For the text-containing cell, return its midpoint in [X, Y] coordinate format. 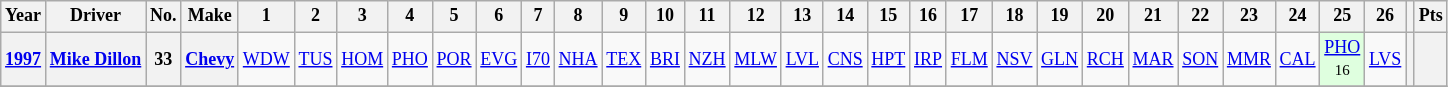
21 [1153, 16]
22 [1200, 16]
17 [969, 16]
EVG [499, 59]
18 [1014, 16]
2 [316, 16]
11 [707, 16]
6 [499, 16]
1 [266, 16]
15 [888, 16]
MMR [1250, 59]
33 [164, 59]
14 [845, 16]
23 [1250, 16]
26 [1386, 16]
PHO16 [1342, 59]
IRP [928, 59]
Chevy [210, 59]
Driver [95, 16]
Make [210, 16]
No. [164, 16]
24 [1298, 16]
BRI [666, 59]
8 [578, 16]
Mike Dillon [95, 59]
1997 [24, 59]
HPT [888, 59]
LVS [1386, 59]
WDW [266, 59]
9 [624, 16]
I70 [538, 59]
FLM [969, 59]
12 [756, 16]
PHO [410, 59]
NHA [578, 59]
MLW [756, 59]
4 [410, 16]
MAR [1153, 59]
NSV [1014, 59]
LVL [802, 59]
TUS [316, 59]
CAL [1298, 59]
NZH [707, 59]
20 [1105, 16]
5 [454, 16]
SON [1200, 59]
CNS [845, 59]
TEX [624, 59]
Year [24, 16]
7 [538, 16]
GLN [1060, 59]
16 [928, 16]
HOM [362, 59]
3 [362, 16]
25 [1342, 16]
RCH [1105, 59]
10 [666, 16]
Pts [1430, 16]
19 [1060, 16]
13 [802, 16]
POR [454, 59]
